Pinpoint the cell where the given text exists, returning its [x, y] midpoint coordinate. 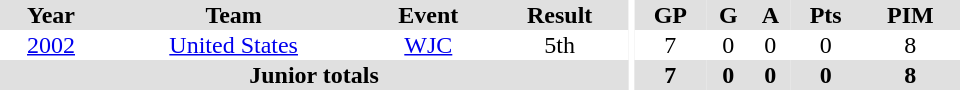
WJC [428, 45]
A [770, 15]
Team [234, 15]
Result [560, 15]
PIM [910, 15]
Event [428, 15]
G [728, 15]
GP [670, 15]
United States [234, 45]
5th [560, 45]
Pts [826, 15]
Year [51, 15]
Junior totals [314, 75]
2002 [51, 45]
